Locate the cell with the specified text and output its [X, Y] center coordinate. 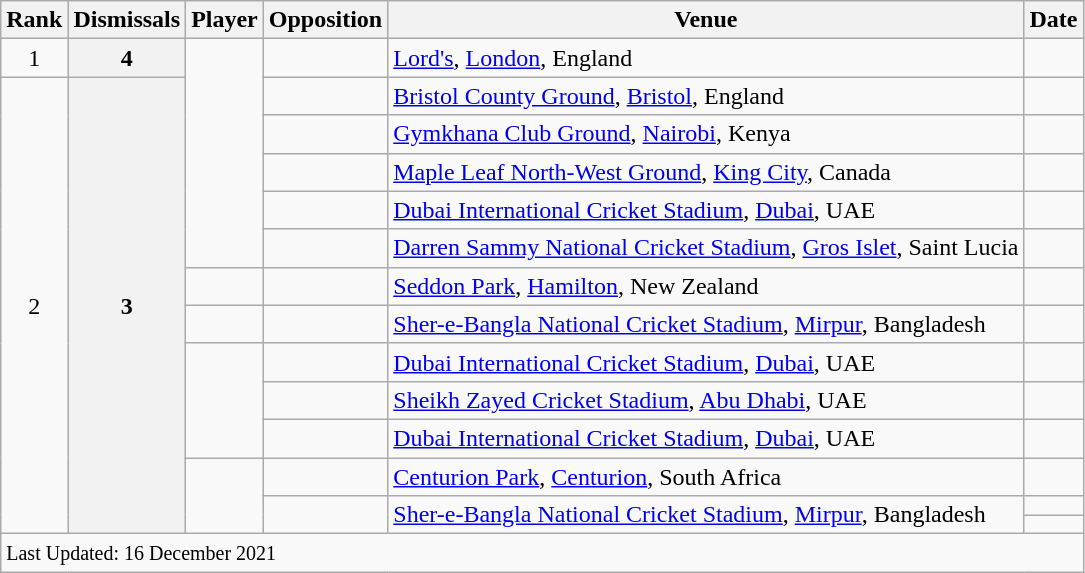
Last Updated: 16 December 2021 [542, 553]
3 [127, 306]
Seddon Park, Hamilton, New Zealand [706, 286]
Centurion Park, Centurion, South Africa [706, 477]
Dismissals [127, 20]
Maple Leaf North-West Ground, King City, Canada [706, 172]
Gymkhana Club Ground, Nairobi, Kenya [706, 134]
Date [1054, 20]
Darren Sammy National Cricket Stadium, Gros Islet, Saint Lucia [706, 248]
4 [127, 58]
Rank [34, 20]
1 [34, 58]
Lord's, London, England [706, 58]
Venue [706, 20]
Player [225, 20]
Sheikh Zayed Cricket Stadium, Abu Dhabi, UAE [706, 400]
2 [34, 306]
Opposition [325, 20]
Bristol County Ground, Bristol, England [706, 96]
